Scan for the cell matching the given text and deliver its [X, Y] coordinate at center. 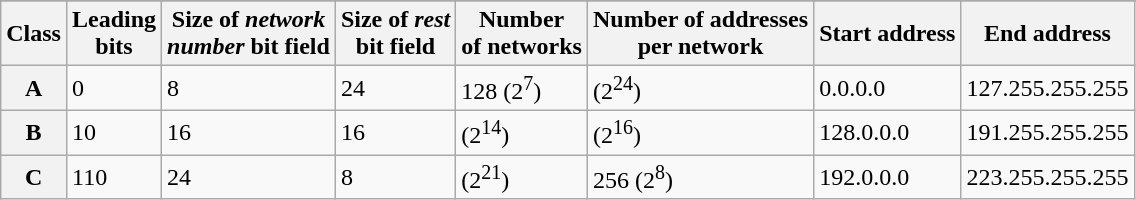
Number of addressesper network [700, 34]
128.0.0.0 [888, 132]
(221) [522, 178]
(216) [700, 132]
128 (27) [522, 88]
C [34, 178]
256 (28) [700, 178]
Leading bits [114, 34]
192.0.0.0 [888, 178]
127.255.255.255 [1048, 88]
Class [34, 34]
0 [114, 88]
223.255.255.255 [1048, 178]
End address [1048, 34]
(224) [700, 88]
10 [114, 132]
Size of restbit field [395, 34]
Numberof networks [522, 34]
A [34, 88]
0.0.0.0 [888, 88]
B [34, 132]
110 [114, 178]
Size of network number bit field [249, 34]
Start address [888, 34]
191.255.255.255 [1048, 132]
(214) [522, 132]
